Search for the cell housing the specified text and yield its (X, Y) center coordinate. 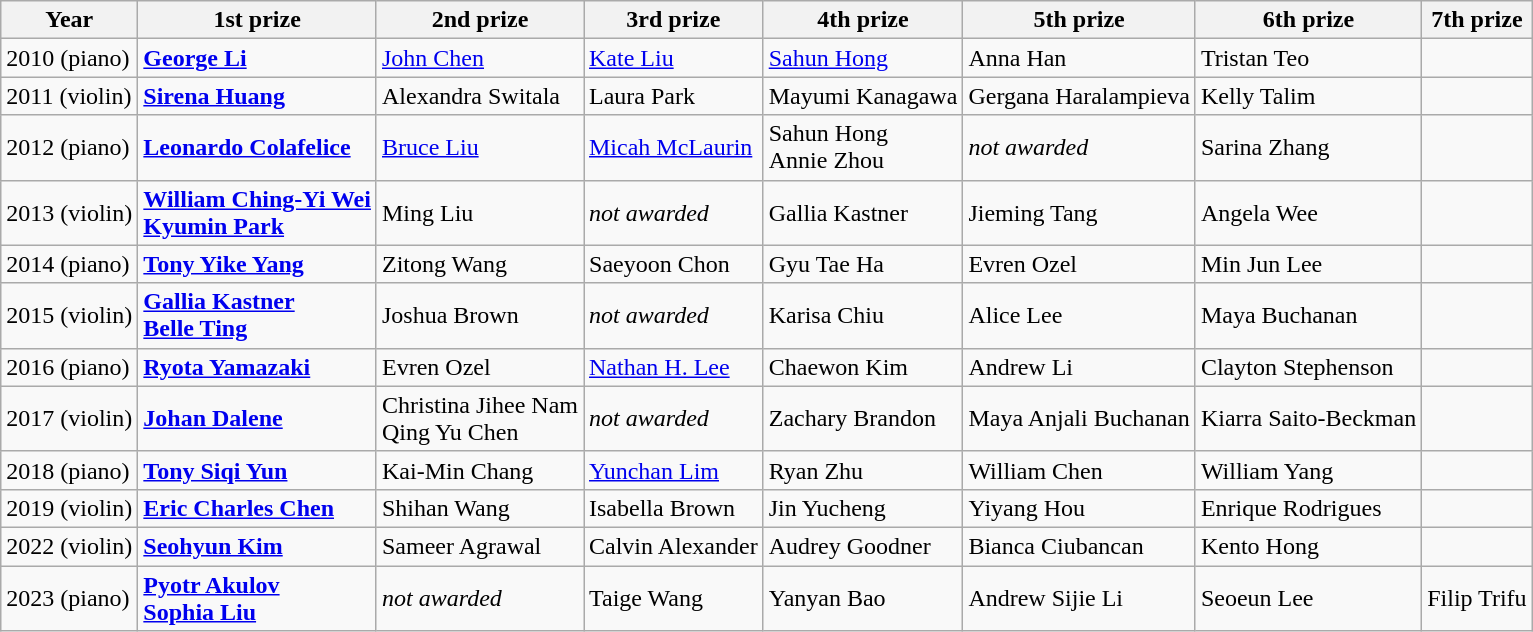
William Chen (1079, 470)
Shihan Wang (480, 508)
Sahun Hong (863, 58)
Andrew Li (1079, 367)
Sirena Huang (258, 96)
Johan Dalene (258, 418)
Karisa Chiu (863, 316)
3rd prize (674, 20)
2nd prize (480, 20)
Seoeun Lee (1308, 598)
Calvin Alexander (674, 546)
Nathan H. Lee (674, 367)
Yunchan Lim (674, 470)
Enrique Rodrigues (1308, 508)
Sarina Zhang (1308, 148)
Kiarra Saito-Beckman (1308, 418)
Seohyun Kim (258, 546)
Taige Wang (674, 598)
John Chen (480, 58)
William Yang (1308, 470)
Yanyan Bao (863, 598)
Clayton Stephenson (1308, 367)
Maya Buchanan (1308, 316)
William Ching-Yi Wei Kyumin Park (258, 212)
7th prize (1477, 20)
Filip Trifu (1477, 598)
Saeyoon Chon (674, 264)
Ryan Zhu (863, 470)
2016 (piano) (70, 367)
2010 (piano) (70, 58)
Alice Lee (1079, 316)
Kento Hong (1308, 546)
2023 (piano) (70, 598)
Sameer Agrawal (480, 546)
Laura Park (674, 96)
Sahun Hong Annie Zhou (863, 148)
2014 (piano) (70, 264)
Jieming Tang (1079, 212)
Micah McLaurin (674, 148)
Gyu Tae Ha (863, 264)
Bianca Ciubancan (1079, 546)
2019 (violin) (70, 508)
Isabella Brown (674, 508)
Ming Liu (480, 212)
2013 (violin) (70, 212)
1st prize (258, 20)
Gergana Haralampieva (1079, 96)
Gallia Kastner (863, 212)
6th prize (1308, 20)
Yiyang Hou (1079, 508)
Mayumi Kanagawa (863, 96)
Bruce Liu (480, 148)
Year (70, 20)
2011 (violin) (70, 96)
Alexandra Switala (480, 96)
Eric Charles Chen (258, 508)
Pyotr Akulov Sophia Liu (258, 598)
Christina Jihee Nam Qing Yu Chen (480, 418)
5th prize (1079, 20)
Kate Liu (674, 58)
Leonardo Colafelice (258, 148)
2018 (piano) (70, 470)
Anna Han (1079, 58)
Chaewon Kim (863, 367)
Maya Anjali Buchanan (1079, 418)
George Li (258, 58)
2012 (piano) (70, 148)
Zitong Wang (480, 264)
Zachary Brandon (863, 418)
4th prize (863, 20)
2015 (violin) (70, 316)
2017 (violin) (70, 418)
Jin Yucheng (863, 508)
2022 (violin) (70, 546)
Joshua Brown (480, 316)
Kai-Min Chang (480, 470)
Audrey Goodner (863, 546)
Ryota Yamazaki (258, 367)
Tristan Teo (1308, 58)
Min Jun Lee (1308, 264)
Gallia Kastner Belle Ting (258, 316)
Tony Siqi Yun (258, 470)
Angela Wee (1308, 212)
Tony Yike Yang (258, 264)
Andrew Sijie Li (1079, 598)
Kelly Talim (1308, 96)
